Return (X, Y) of the center of cell containing provided text 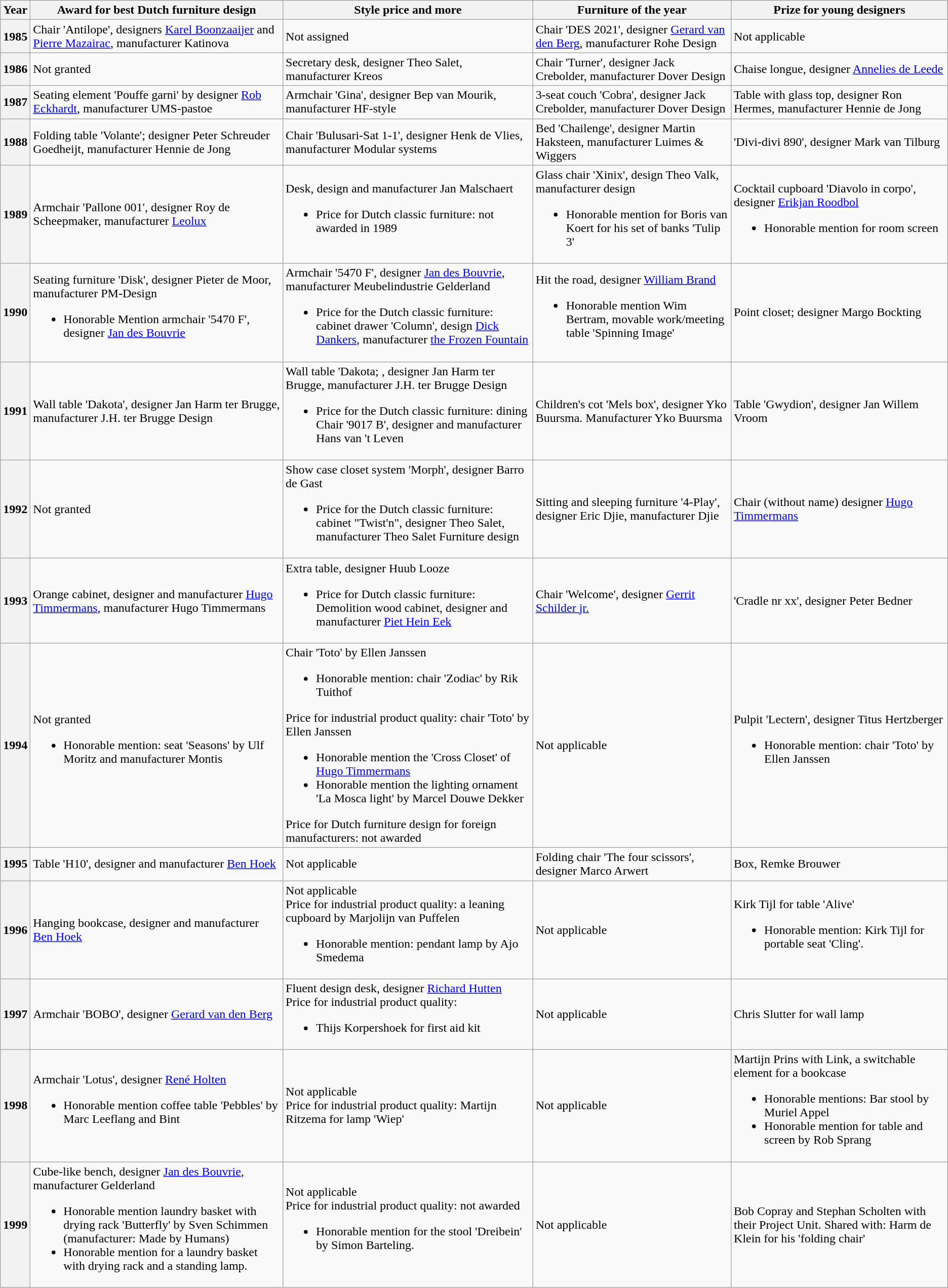
Chair 'Turner', designer Jack Crebolder, manufacturer Dover Design (632, 69)
1990 (15, 313)
1988 (15, 142)
Pulpit 'Lectern', designer Titus HertzbergerHonorable mention: chair 'Toto' by Ellen Janssen (840, 745)
Extra table, designer Huub LoozePrice for Dutch classic furniture: Demolition wood cabinet, designer and manufacturer Piet Hein Eek (408, 601)
1998 (15, 1106)
1986 (15, 69)
1994 (15, 745)
Year (15, 10)
Secretary desk, designer Theo Salet, manufacturer Kreos (408, 69)
Hit the road, designer William BrandHonorable mention Wim Bertram, movable work/meeting table 'Spinning Image' (632, 313)
Chair 'DES 2021', designer Gerard van den Berg, manufacturer Rohe Design (632, 36)
1993 (15, 601)
1992 (15, 509)
Prize for young designers (840, 10)
1999 (15, 1225)
Point closet; designer Margo Bockting (840, 313)
Chair 'Antilope', designers Karel Boonzaaijer and Pierre Mazairac, manufacturer Katinova (157, 36)
1989 (15, 214)
Table with glass top, designer Ron Hermes, manufacturer Hennie de Jong (840, 102)
Award for best Dutch furniture design (157, 10)
Desk, design and manufacturer Jan MalschaertPrice for Dutch classic furniture: not awarded in 1989 (408, 214)
Hanging bookcase, designer and manufacturer Ben Hoek (157, 929)
Not grantedHonorable mention: seat 'Seasons' by Ulf Moritz and manufacturer Montis (157, 745)
Orange cabinet, designer and manufacturer Hugo Timmermans, manufacturer Hugo Timmermans (157, 601)
'Cradle nr xx', designer Peter Bedner (840, 601)
1995 (15, 864)
Not applicablePrice for industrial product quality: Martijn Ritzema for lamp 'Wiep' (408, 1106)
3-seat couch 'Cobra', designer Jack Crebolder, manufacturer Dover Design (632, 102)
1997 (15, 1014)
Chaise longue, designer Annelies de Leede (840, 69)
Seating furniture 'Disk', designer Pieter de Moor, manufacturer PM-DesignHonorable Mention armchair '5470 F', designer Jan des Bouvrie (157, 313)
Armchair 'BOBO', designer Gerard van den Berg (157, 1014)
Armchair 'Pallone 001', designer Roy de Scheepmaker, manufacturer Leolux (157, 214)
Bob Copray and Stephan Scholten with their Project Unit. Shared with: Harm de Klein for his 'folding chair' (840, 1225)
Cocktail cupboard 'Diavolo in corpo', designer Erikjan RoodbolHonorable mention for room screen (840, 214)
Chair 'Welcome', designer Gerrit Schilder jr. (632, 601)
Wall table 'Dakota', designer Jan Harm ter Brugge, manufacturer J.H. ter Brugge Design (157, 411)
Table 'Gwydion', designer Jan Willem Vroom (840, 411)
Chris Slutter for wall lamp (840, 1014)
Bed 'Chailenge', designer Martin Haksteen, manufacturer Luimes & Wiggers (632, 142)
Furniture of the year (632, 10)
Folding table 'Volante'; designer Peter Schreuder Goedheijt, manufacturer Hennie de Jong (157, 142)
Chair 'Bulusari-Sat 1-1', designer Henk de Vlies, manufacturer Modular systems (408, 142)
Not applicablePrice for industrial product quality: not awardedHonorable mention for the stool 'Dreibein' by Simon Barteling. (408, 1225)
Glass chair 'Xinix', design Theo Valk, manufacturer designHonorable mention for Boris van Koert for his set of banks 'Tulip 3' (632, 214)
Table 'H10', designer and manufacturer Ben Hoek (157, 864)
Seating element 'Pouffe garni' by designer Rob Eckhardt, manufacturer UMS-pastoe (157, 102)
1991 (15, 411)
Folding chair 'The four scissors', designer Marco Arwert (632, 864)
Children's cot 'Mels box', designer Yko Buursma. Manufacturer Yko Buursma (632, 411)
1987 (15, 102)
Not assigned (408, 36)
Chair (without name) designer Hugo Timmermans (840, 509)
'Divi-divi 890', designer Mark van Tilburg (840, 142)
Kirk Tijl for table 'Alive'Honorable mention: Kirk Tijl for portable seat 'Cling'. (840, 929)
Box, Remke Brouwer (840, 864)
Armchair 'Lotus', designer René HoltenHonorable mention coffee table 'Pebbles' by Marc Leeflang and Bint (157, 1106)
Armchair 'Gina', designer Bep van Mourik, manufacturer HF-style (408, 102)
1996 (15, 929)
Sitting and sleeping furniture '4-Play', designer Eric Djie, manufacturer Djie (632, 509)
Not applicablePrice for industrial product quality: a leaning cupboard by Marjolijn van PuffelenHonorable mention: pendant lamp by Ajo Smedema (408, 929)
1985 (15, 36)
Fluent design desk, designer Richard HuttenPrice for industrial product quality:Thijs Korpershoek for first aid kit (408, 1014)
Style price and more (408, 10)
